Locate the cell with the specified text and output its [X, Y] center coordinate. 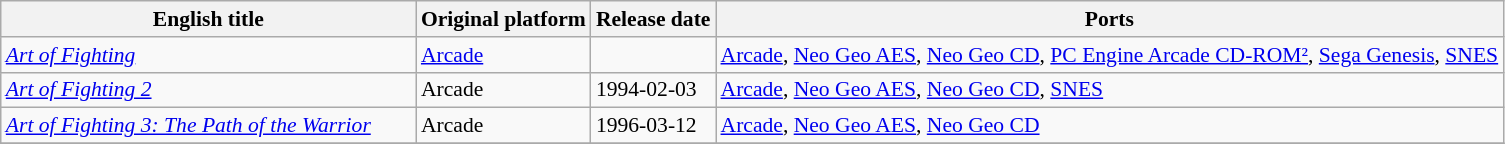
English title [208, 19]
Arcade, Neo Geo AES, Neo Geo CD [1110, 126]
Original platform [504, 19]
1996-03-12 [654, 126]
Arcade, Neo Geo AES, Neo Geo CD, SNES [1110, 90]
Art of Fighting 2 [208, 90]
Arcade, Neo Geo AES, Neo Geo CD, PC Engine Arcade CD-ROM², Sega Genesis, SNES [1110, 55]
Art of Fighting [208, 55]
1994-02-03 [654, 90]
Ports [1110, 19]
Art of Fighting 3: The Path of the Warrior [208, 126]
Release date [654, 19]
